Search for the cell housing the specified text and yield its (X, Y) center coordinate. 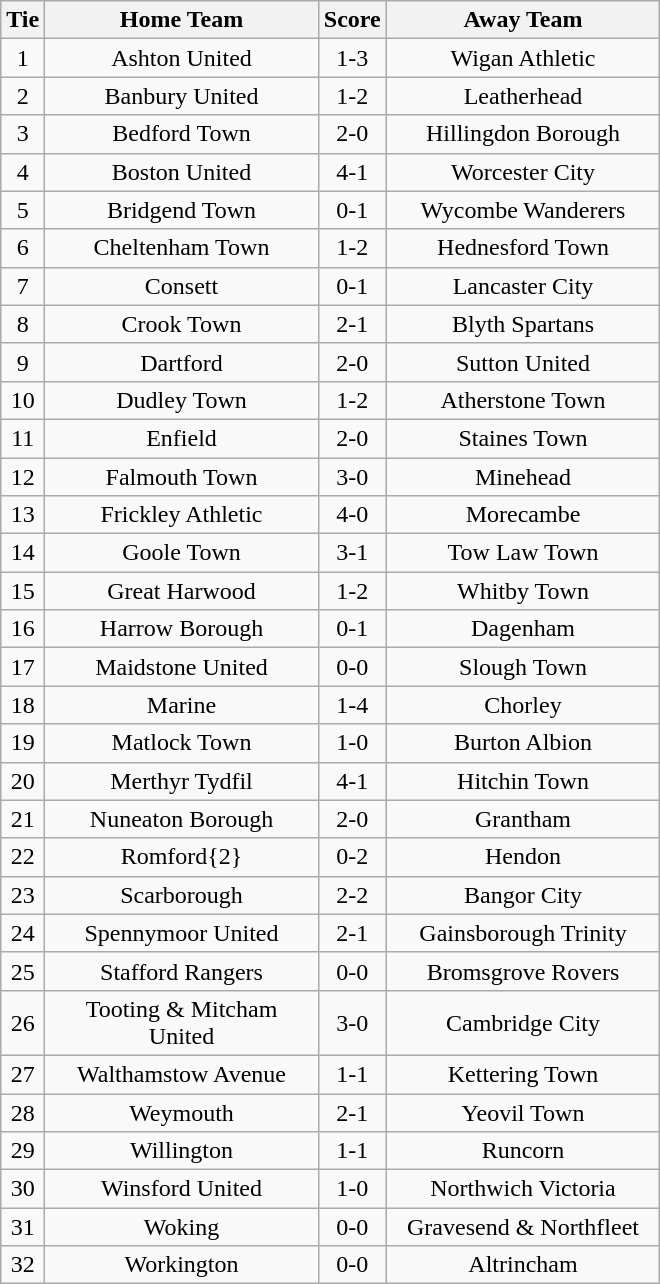
Bridgend Town (182, 210)
Lancaster City (523, 286)
Grantham (523, 819)
3-1 (352, 553)
6 (23, 248)
Walthamstow Avenue (182, 1074)
Burton Albion (523, 743)
Willington (182, 1151)
Hitchin Town (523, 781)
21 (23, 819)
Gravesend & Northfleet (523, 1227)
Stafford Rangers (182, 971)
Goole Town (182, 553)
Bedford Town (182, 134)
Boston United (182, 172)
Tooting & Mitcham United (182, 1022)
Worcester City (523, 172)
Atherstone Town (523, 400)
13 (23, 515)
7 (23, 286)
Leatherhead (523, 96)
Great Harwood (182, 591)
15 (23, 591)
Kettering Town (523, 1074)
0-2 (352, 857)
30 (23, 1189)
Slough Town (523, 667)
Nuneaton Borough (182, 819)
19 (23, 743)
Enfield (182, 438)
Whitby Town (523, 591)
25 (23, 971)
Workington (182, 1265)
1-4 (352, 705)
Northwich Victoria (523, 1189)
Wigan Athletic (523, 58)
Blyth Spartans (523, 324)
Runcorn (523, 1151)
Maidstone United (182, 667)
Chorley (523, 705)
Matlock Town (182, 743)
2 (23, 96)
Banbury United (182, 96)
Merthyr Tydfil (182, 781)
Bromsgrove Rovers (523, 971)
Cambridge City (523, 1022)
Tie (23, 20)
Woking (182, 1227)
31 (23, 1227)
Crook Town (182, 324)
4-0 (352, 515)
Harrow Borough (182, 629)
1-3 (352, 58)
9 (23, 362)
Spennymoor United (182, 933)
2-2 (352, 895)
Hillingdon Borough (523, 134)
8 (23, 324)
Marine (182, 705)
Minehead (523, 477)
11 (23, 438)
Sutton United (523, 362)
22 (23, 857)
Altrincham (523, 1265)
Consett (182, 286)
Yeovil Town (523, 1113)
18 (23, 705)
Wycombe Wanderers (523, 210)
17 (23, 667)
4 (23, 172)
Weymouth (182, 1113)
Staines Town (523, 438)
Hednesford Town (523, 248)
Scarborough (182, 895)
Romford{2} (182, 857)
24 (23, 933)
Cheltenham Town (182, 248)
Gainsborough Trinity (523, 933)
Dudley Town (182, 400)
5 (23, 210)
Frickley Athletic (182, 515)
14 (23, 553)
Away Team (523, 20)
Winsford United (182, 1189)
20 (23, 781)
1 (23, 58)
10 (23, 400)
Ashton United (182, 58)
27 (23, 1074)
32 (23, 1265)
29 (23, 1151)
16 (23, 629)
3 (23, 134)
Dagenham (523, 629)
23 (23, 895)
Score (352, 20)
Bangor City (523, 895)
28 (23, 1113)
12 (23, 477)
Hendon (523, 857)
Tow Law Town (523, 553)
Dartford (182, 362)
Falmouth Town (182, 477)
26 (23, 1022)
Morecambe (523, 515)
Home Team (182, 20)
